Extract the (x, y) coordinate from the center of the cell holding the provided text.  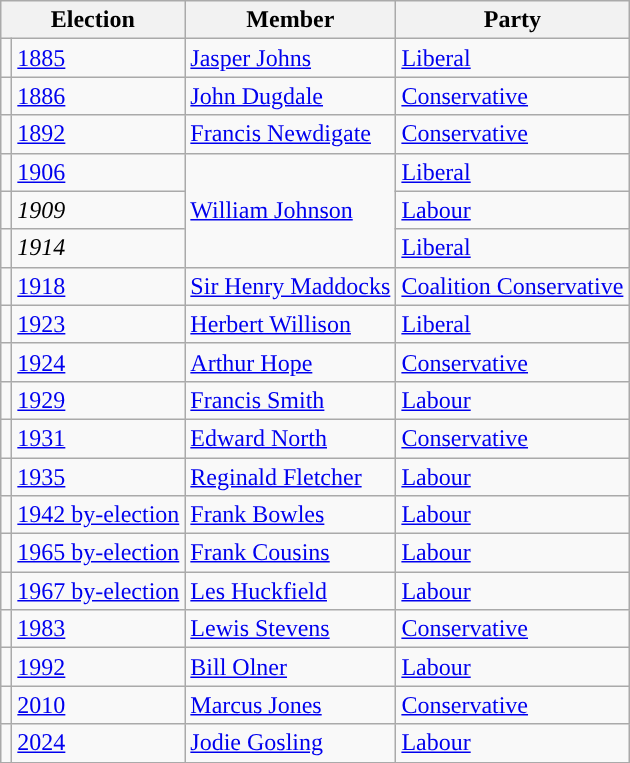
William Johnson (290, 210)
Member (290, 20)
Herbert Willison (290, 324)
1935 (98, 477)
Les Huckfield (290, 591)
Reginald Fletcher (290, 477)
John Dugdale (290, 96)
Frank Cousins (290, 553)
1992 (98, 667)
1892 (98, 134)
Election (93, 20)
1942 by-election (98, 515)
Jasper Johns (290, 58)
2024 (98, 743)
2010 (98, 705)
1931 (98, 438)
Francis Smith (290, 400)
Arthur Hope (290, 362)
1983 (98, 629)
1918 (98, 286)
1906 (98, 172)
1929 (98, 400)
1965 by-election (98, 553)
Lewis Stevens (290, 629)
Edward North (290, 438)
1886 (98, 96)
1923 (98, 324)
1885 (98, 58)
Coalition Conservative (512, 286)
Bill Olner (290, 667)
Party (512, 20)
Marcus Jones (290, 705)
Jodie Gosling (290, 743)
1914 (98, 248)
1967 by-election (98, 591)
1909 (98, 210)
Francis Newdigate (290, 134)
1924 (98, 362)
Frank Bowles (290, 515)
Sir Henry Maddocks (290, 286)
